Find where the given text appears and provide that cell's center as (X, Y) coordinate. 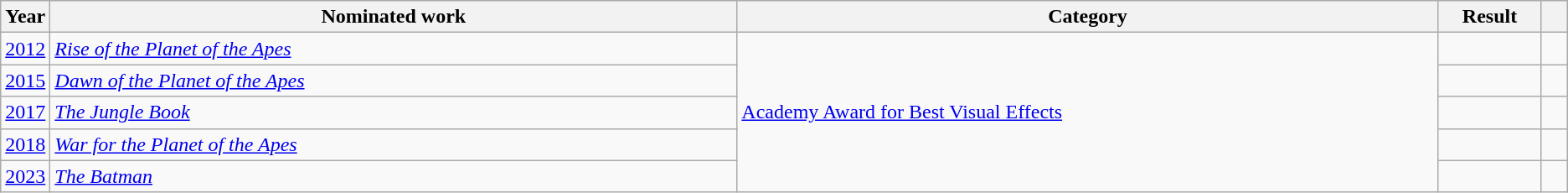
Category (1087, 17)
The Batman (394, 176)
Result (1489, 17)
2012 (25, 49)
Academy Award for Best Visual Effects (1087, 112)
2015 (25, 81)
The Jungle Book (394, 112)
Nominated work (394, 17)
2017 (25, 112)
War for the Planet of the Apes (394, 144)
2023 (25, 176)
Year (25, 17)
2018 (25, 144)
Rise of the Planet of the Apes (394, 49)
Dawn of the Planet of the Apes (394, 81)
